Pinpoint the cell where the given text exists, returning its [x, y] midpoint coordinate. 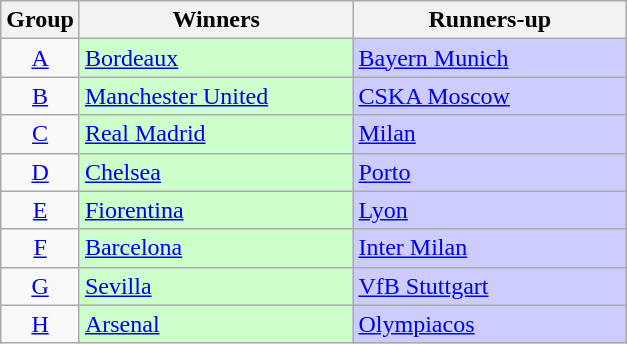
Group [40, 20]
CSKA Moscow [490, 96]
E [40, 210]
Winners [216, 20]
Real Madrid [216, 134]
Runners-up [490, 20]
F [40, 248]
Fiorentina [216, 210]
A [40, 58]
Arsenal [216, 324]
H [40, 324]
Manchester United [216, 96]
Olympiacos [490, 324]
Lyon [490, 210]
Bayern Munich [490, 58]
Sevilla [216, 286]
Chelsea [216, 172]
C [40, 134]
Inter Milan [490, 248]
Milan [490, 134]
G [40, 286]
D [40, 172]
Barcelona [216, 248]
B [40, 96]
Bordeaux [216, 58]
Porto [490, 172]
VfB Stuttgart [490, 286]
